Provide the [X, Y] coordinate of the cell's center where the given text is located.  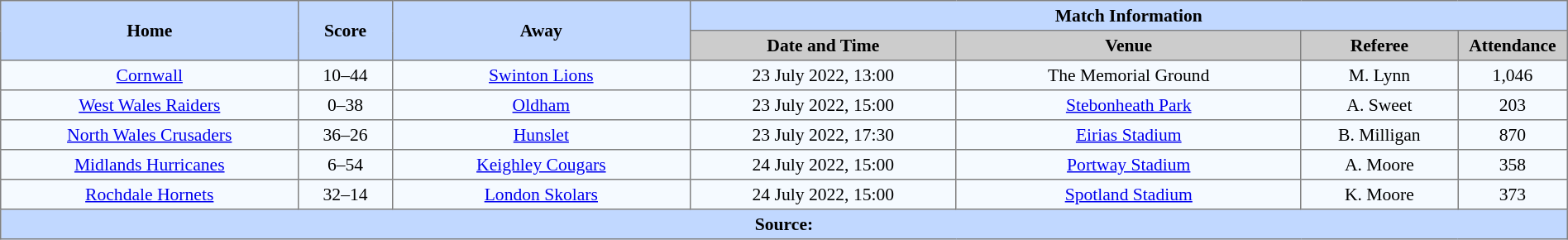
870 [1513, 135]
Spotland Stadium [1128, 194]
6–54 [346, 165]
Eirias Stadium [1128, 135]
Referee [1379, 46]
203 [1513, 105]
Swinton Lions [541, 75]
358 [1513, 165]
Source: [784, 224]
B. Milligan [1379, 135]
Attendance [1513, 46]
A. Sweet [1379, 105]
23 July 2022, 17:30 [823, 135]
Portway Stadium [1128, 165]
Stebonheath Park [1128, 105]
373 [1513, 194]
0–38 [346, 105]
North Wales Crusaders [150, 135]
M. Lynn [1379, 75]
A. Moore [1379, 165]
1,046 [1513, 75]
London Skolars [541, 194]
Score [346, 31]
32–14 [346, 194]
K. Moore [1379, 194]
23 July 2022, 13:00 [823, 75]
Oldham [541, 105]
Home [150, 31]
36–26 [346, 135]
Midlands Hurricanes [150, 165]
Away [541, 31]
Venue [1128, 46]
Match Information [1128, 16]
West Wales Raiders [150, 105]
Rochdale Hornets [150, 194]
Hunslet [541, 135]
Date and Time [823, 46]
The Memorial Ground [1128, 75]
10–44 [346, 75]
23 July 2022, 15:00 [823, 105]
Cornwall [150, 75]
Keighley Cougars [541, 165]
